Detect which cell encompasses the target text, then output its [X, Y] center coordinate. 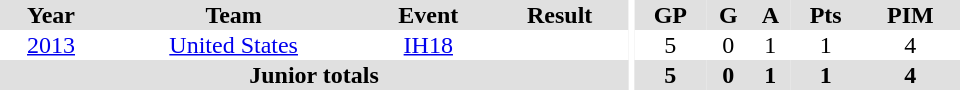
Team [234, 15]
IH18 [428, 45]
GP [670, 15]
Result [560, 15]
Year [51, 15]
PIM [910, 15]
G [728, 15]
Event [428, 15]
Pts [826, 15]
United States [234, 45]
2013 [51, 45]
Junior totals [314, 75]
A [770, 15]
